Identify which cell holds the provided text, then report its [x, y] central coordinate. 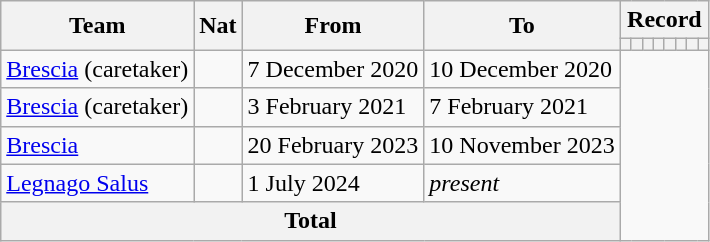
7 February 2021 [522, 107]
To [522, 26]
Legnago Salus [98, 183]
Total [310, 221]
10 November 2023 [522, 145]
1 July 2024 [333, 183]
Record [664, 20]
3 February 2021 [333, 107]
Brescia [98, 145]
From [333, 26]
Team [98, 26]
20 February 2023 [333, 145]
Nat [218, 26]
present [522, 183]
7 December 2020 [333, 69]
10 December 2020 [522, 69]
